Output the (x, y) coordinate of the center of the cell containing the given text.  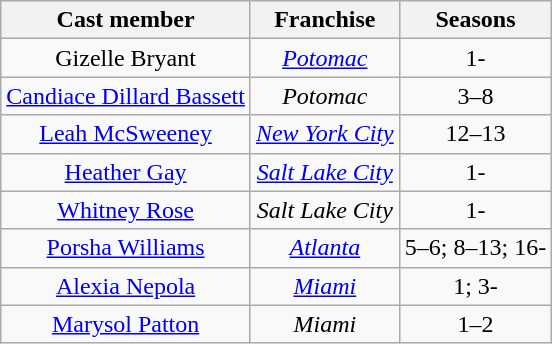
Candiace Dillard Bassett (126, 96)
Cast member (126, 20)
12–13 (475, 134)
Gizelle Bryant (126, 58)
1; 3- (475, 286)
New York City (324, 134)
Heather Gay (126, 172)
3–8 (475, 96)
Franchise (324, 20)
5–6; 8–13; 16- (475, 248)
Whitney Rose (126, 210)
Leah McSweeney (126, 134)
Seasons (475, 20)
Porsha Williams (126, 248)
Atlanta (324, 248)
Marysol Patton (126, 324)
Alexia Nepola (126, 286)
1–2 (475, 324)
